Capture the cell that displays the provided text and extract its (x, y) central coordinate. 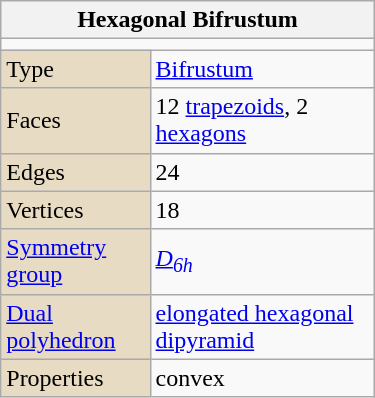
Vertices (76, 210)
18 (262, 210)
12 trapezoids, 2 hexagons (262, 120)
Bifrustum (262, 69)
24 (262, 172)
Type (76, 69)
Symmetry group (76, 262)
D6h (262, 262)
Properties (76, 378)
Edges (76, 172)
Dual polyhedron (76, 326)
convex (262, 378)
Hexagonal Bifrustum (188, 20)
elongated hexagonal dipyramid (262, 326)
Faces (76, 120)
